Identify which cell holds the provided text, then report its [x, y] central coordinate. 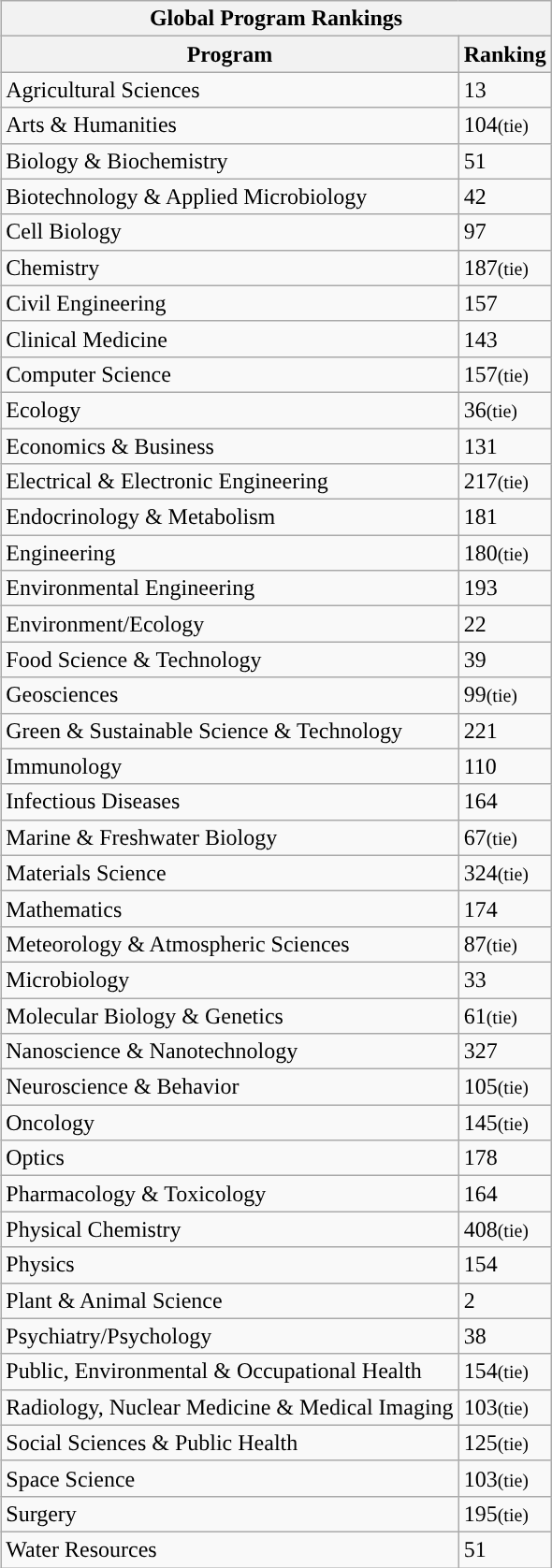
Space Science [230, 1478]
Public, Environmental & Occupational Health [230, 1372]
Meteorology & Atmospheric Sciences [230, 944]
110 [505, 766]
Agricultural Sciences [230, 90]
36(tie) [505, 410]
Green & Sustainable Science & Technology [230, 731]
87(tie) [505, 944]
Water Resources [230, 1549]
193 [505, 588]
Physical Chemistry [230, 1229]
Clinical Medicine [230, 339]
Ecology [230, 410]
Engineering [230, 553]
154(tie) [505, 1372]
178 [505, 1158]
Environment/Ecology [230, 624]
143 [505, 339]
105(tie) [505, 1087]
Chemistry [230, 268]
99(tie) [505, 695]
Geosciences [230, 695]
Cell Biology [230, 232]
327 [505, 1052]
Pharmacology & Toxicology [230, 1194]
Nanoscience & Nanotechnology [230, 1052]
Radiology, Nuclear Medicine & Medical Imaging [230, 1407]
Immunology [230, 766]
221 [505, 731]
180(tie) [505, 553]
104(tie) [505, 125]
408(tie) [505, 1229]
Food Science & Technology [230, 660]
Plant & Animal Science [230, 1300]
61(tie) [505, 1015]
2 [505, 1300]
145(tie) [505, 1123]
Global Program Rankings [276, 19]
Biotechnology & Applied Microbiology [230, 196]
Psychiatry/Psychology [230, 1336]
Ranking [505, 54]
324(tie) [505, 873]
Neuroscience & Behavior [230, 1087]
Microbiology [230, 980]
Economics & Business [230, 446]
Surgery [230, 1514]
Optics [230, 1158]
174 [505, 908]
Mathematics [230, 908]
131 [505, 446]
Physics [230, 1265]
42 [505, 196]
Marine & Freshwater Biology [230, 837]
157 [505, 303]
217(tie) [505, 482]
125(tie) [505, 1443]
Arts & Humanities [230, 125]
195(tie) [505, 1514]
38 [505, 1336]
Computer Science [230, 374]
Environmental Engineering [230, 588]
Molecular Biology & Genetics [230, 1015]
97 [505, 232]
Program [230, 54]
Endocrinology & Metabolism [230, 517]
Biology & Biochemistry [230, 161]
67(tie) [505, 837]
157(tie) [505, 374]
Oncology [230, 1123]
Social Sciences & Public Health [230, 1443]
Electrical & Electronic Engineering [230, 482]
39 [505, 660]
Infectious Diseases [230, 802]
13 [505, 90]
187(tie) [505, 268]
181 [505, 517]
22 [505, 624]
154 [505, 1265]
33 [505, 980]
Materials Science [230, 873]
Civil Engineering [230, 303]
